Locate the cell with the specified text and output its (X, Y) center coordinate. 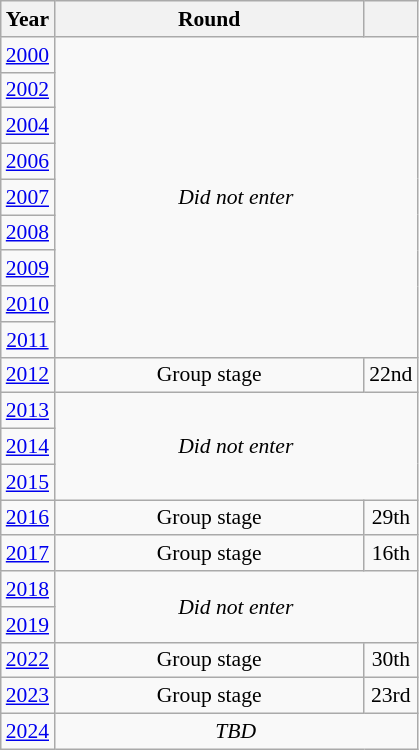
2022 (28, 660)
2018 (28, 589)
2014 (28, 447)
2012 (28, 375)
30th (390, 660)
Year (28, 19)
2008 (28, 233)
2009 (28, 269)
2000 (28, 55)
22nd (390, 375)
23rd (390, 696)
TBD (236, 732)
2007 (28, 197)
2017 (28, 554)
2016 (28, 518)
2002 (28, 90)
2024 (28, 732)
2006 (28, 162)
2023 (28, 696)
Round (209, 19)
29th (390, 518)
2010 (28, 304)
2015 (28, 482)
2004 (28, 126)
2019 (28, 625)
16th (390, 554)
2011 (28, 340)
2013 (28, 411)
